From the cell containing the given text, extract its center point as (X, Y) coordinate. 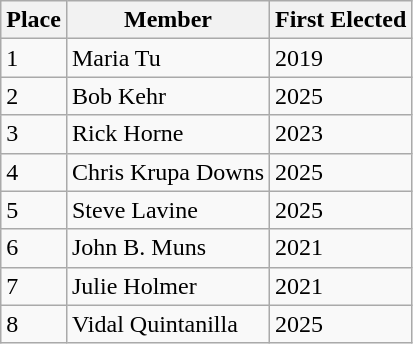
4 (34, 172)
2023 (341, 134)
Steve Lavine (168, 210)
6 (34, 248)
John B. Muns (168, 248)
Bob Kehr (168, 96)
Member (168, 20)
8 (34, 324)
Chris Krupa Downs (168, 172)
2019 (341, 58)
7 (34, 286)
1 (34, 58)
3 (34, 134)
Vidal Quintanilla (168, 324)
Julie Holmer (168, 286)
2 (34, 96)
Rick Horne (168, 134)
5 (34, 210)
Maria Tu (168, 58)
Place (34, 20)
First Elected (341, 20)
